Scan for the cell matching the given text and deliver its (X, Y) coordinate at center. 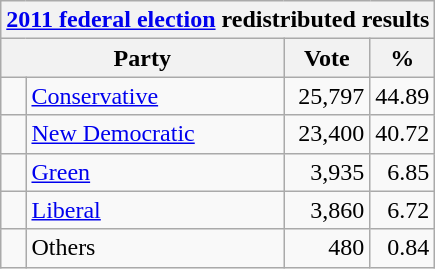
3,860 (327, 210)
25,797 (327, 96)
Green (155, 172)
Vote (327, 58)
23,400 (327, 134)
6.85 (402, 172)
Conservative (155, 96)
Liberal (155, 210)
40.72 (402, 134)
0.84 (402, 248)
6.72 (402, 210)
Others (155, 248)
44.89 (402, 96)
Party (142, 58)
2011 federal election redistributed results (218, 20)
% (402, 58)
480 (327, 248)
3,935 (327, 172)
New Democratic (155, 134)
